Detect which cell encompasses the target text, then output its [X, Y] center coordinate. 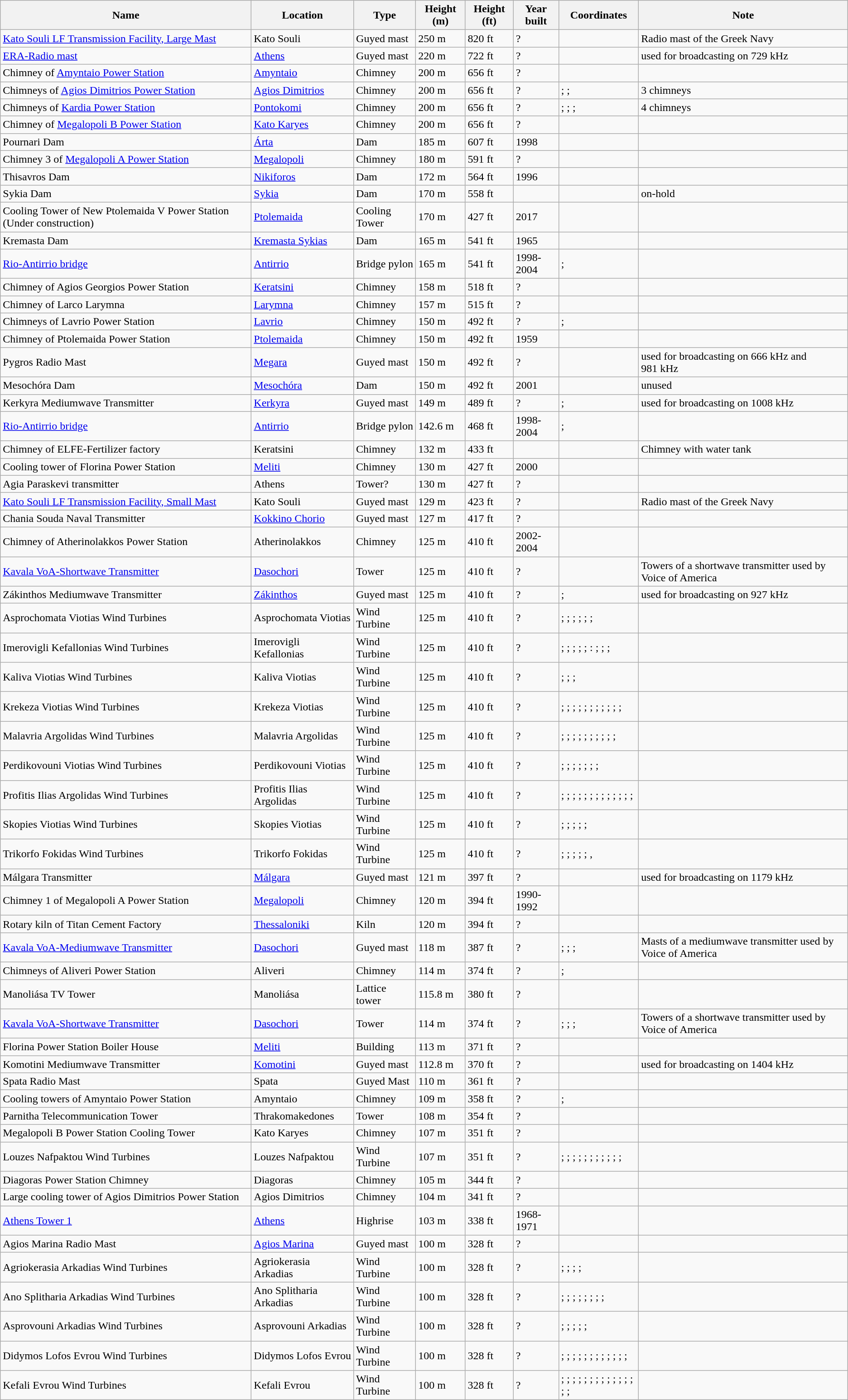
Profitis Ilias Argolidas Wind Turbines [126, 795]
Trikorfo Fokidas Wind Turbines [126, 854]
Florina Power Station Boiler House [126, 1047]
Kremasta Sykias [303, 241]
Agios Marina [303, 1244]
Didymos Lofos Evrou [303, 1356]
Atherinolakkos [303, 542]
Kremasta Dam [126, 241]
104 m [440, 1197]
Kerkyra Mediumwave Transmitter [126, 403]
113 m [440, 1047]
Diagoras [303, 1180]
Chimney of Amyntaio Power Station [126, 73]
Kato Souli LF Transmission Facility, Large Mast [126, 39]
; ; ; ; [599, 1267]
used for broadcasting on 1404 kHz [743, 1064]
Pournari Dam [126, 142]
127 m [440, 518]
Large cooling tower of Agios Dimitrios Power Station [126, 1197]
558 ft [489, 193]
Manoliása TV Tower [126, 994]
2000 [536, 467]
Malavria Argolidas Wind Turbines [126, 736]
Spata [303, 1081]
Zákinthos [303, 595]
515 ft [489, 304]
Kavala VoA-Mediumwave Transmitter [126, 947]
112.8 m [440, 1064]
361 ft [489, 1081]
Krekeza Viotias Wind Turbines [126, 707]
Cooling tower of Florina Power Station [126, 467]
Chimneys of Aliveri Power Station [126, 970]
unused [743, 386]
Name [126, 15]
Ano Splitharia Arkadias [303, 1297]
110 m [440, 1081]
Year built [536, 15]
Cooling towers of Amyntaio Power Station [126, 1099]
Location [303, 15]
Pontokomi [303, 107]
Agriokerasia Arkadias Wind Turbines [126, 1267]
Megara [303, 362]
Chimneys of Lavrio Power Station [126, 322]
; ; ; ; ; ; ; ; [599, 1297]
Louzes Nafpaktou [303, 1156]
358 ft [489, 1099]
Agia Paraskevi transmitter [126, 484]
Pygros Radio Mast [126, 362]
Manoliása [303, 994]
Chania Souda Naval Transmitter [126, 518]
Perdikovouni Viotias Wind Turbines [126, 766]
Imerovigli Kefallonias Wind Turbines [126, 648]
Building [385, 1047]
Asprochomata Viotias [303, 618]
Chimneys of Agios Dimitrios Power Station [126, 90]
Komotini [303, 1064]
180 m [440, 159]
Krekeza Viotias [303, 707]
370 ft [489, 1064]
433 ft [489, 449]
; ; ; ; ; : ; ; ; [599, 648]
Larymna [303, 304]
129 m [440, 501]
Kefali Evrou [303, 1386]
Nikiforos [303, 176]
341 ft [489, 1197]
344 ft [489, 1180]
Imerovigli Kefallonias [303, 648]
Chimney of ELFE-Fertilizer factory [126, 449]
Perdikovouni Viotias [303, 766]
Komotini Mediumwave Transmitter [126, 1064]
Mesochóra Dam [126, 386]
Sykia [303, 193]
Agriokerasia Arkadias [303, 1267]
ERA-Radio mast [126, 56]
417 ft [489, 518]
Chimney of Ptolemaida Power Station [126, 339]
; ; ; ; ; ; ; ; ; ; ; ; [599, 1356]
Málgara Transmitter [126, 877]
185 m [440, 142]
; ; ; ; ; ; ; [599, 766]
Árta [303, 142]
105 m [440, 1180]
Chimney with water tank [743, 449]
380 ft [489, 994]
1998 [536, 142]
Thisavros Dam [126, 176]
Málgara [303, 877]
Lavrio [303, 322]
Thessaloniki [303, 924]
2001 [536, 386]
used for broadcasting on 666 kHz and 981 kHz [743, 362]
722 ft [489, 56]
Megalopoli B Power Station Cooling Tower [126, 1133]
Kaliva Viotias Wind Turbines [126, 677]
1996 [536, 176]
518 ft [489, 287]
1990-1992 [536, 901]
Tower? [385, 484]
used for broadcasting on 729 kHz [743, 56]
132 m [440, 449]
used for broadcasting on 1008 kHz [743, 403]
Zákinthos Mediumwave Transmitter [126, 595]
Asprovouni Arkadias Wind Turbines [126, 1326]
Chimney of Atherinolakkos Power Station [126, 542]
564 ft [489, 176]
Skopies Viotias [303, 825]
Kaliva Viotias [303, 677]
Chimney 1 of Megalopoli A Power Station [126, 901]
Sykia Dam [126, 193]
397 ft [489, 877]
591 ft [489, 159]
4 chimneys [743, 107]
Parnitha Telecommunication Tower [126, 1116]
Kokkino Chorio [303, 518]
250 m [440, 39]
172 m [440, 176]
on-hold [743, 193]
Thrakomakedones [303, 1116]
607 ft [489, 142]
149 m [440, 403]
Ano Splitharia Arkadias Wind Turbines [126, 1297]
Chimney of Larco Larymna [126, 304]
; ; ; ; ; ; ; ; ; ; ; ; ; [599, 795]
371 ft [489, 1047]
Guyed Mast [385, 1081]
Chimneys of Kardia Power Station [126, 107]
2017 [536, 217]
Mesochóra [303, 386]
Masts of a mediumwave transmitter used by Voice of America [743, 947]
142.6 m [440, 426]
109 m [440, 1099]
Lattice tower [385, 994]
; ; ; ; ; , [599, 854]
Chimney of Agios Georgios Power Station [126, 287]
used for broadcasting on 927 kHz [743, 595]
; ; ; ; ; ; [599, 618]
820 ft [489, 39]
158 m [440, 287]
1959 [536, 339]
; ; [599, 90]
Height (m) [440, 15]
Kato Souli LF Transmission Facility, Small Mast [126, 501]
Cooling Tower of New Ptolemaida V Power Station (Under construction) [126, 217]
103 m [440, 1221]
Kefali Evrou Wind Turbines [126, 1386]
Spata Radio Mast [126, 1081]
Type [385, 15]
Height (ft) [489, 15]
Louzes Nafpaktou Wind Turbines [126, 1156]
Asprochomata Viotias Wind Turbines [126, 618]
Kerkyra [303, 403]
387 ft [489, 947]
354 ft [489, 1116]
Malavria Argolidas [303, 736]
121 m [440, 877]
; ; ; ; ; ; ; ; ; ; ; ; ; ; ; [599, 1386]
220 m [440, 56]
468 ft [489, 426]
Aliveri [303, 970]
Skopies Viotias Wind Turbines [126, 825]
157 m [440, 304]
338 ft [489, 1221]
Coordinates [599, 15]
Asprovouni Arkadias [303, 1326]
Athens Tower 1 [126, 1221]
489 ft [489, 403]
; ; ; ; ; ; ; ; ; ; [599, 736]
1968-1971 [536, 1221]
Profitis Ilias Argolidas [303, 795]
Agios Marina Radio Mast [126, 1244]
Chimney of Megalopoli B Power Station [126, 125]
Chimney 3 of Megalopoli A Power Station [126, 159]
1965 [536, 241]
Diagoras Power Station Chimney [126, 1180]
108 m [440, 1116]
118 m [440, 947]
Trikorfo Fokidas [303, 854]
Highrise [385, 1221]
Rotary kiln of Titan Cement Factory [126, 924]
3 chimneys [743, 90]
423 ft [489, 501]
Note [743, 15]
Didymos Lofos Evrou Wind Turbines [126, 1356]
2002-2004 [536, 542]
Kiln [385, 924]
115.8 m [440, 994]
Cooling Tower [385, 217]
used for broadcasting on 1179 kHz [743, 877]
